Locate the cell with the specified text and output its [x, y] center coordinate. 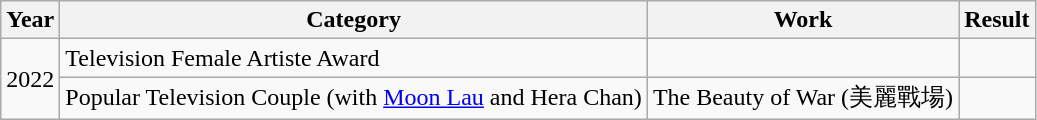
Work [802, 20]
Result [997, 20]
Category [354, 20]
Television Female Artiste Award [354, 58]
The Beauty of War (美麗戰場) [802, 98]
Popular Television Couple (with Moon Lau and Hera Chan) [354, 98]
Year [30, 20]
2022 [30, 80]
